Capture the cell that displays the provided text and extract its [X, Y] central coordinate. 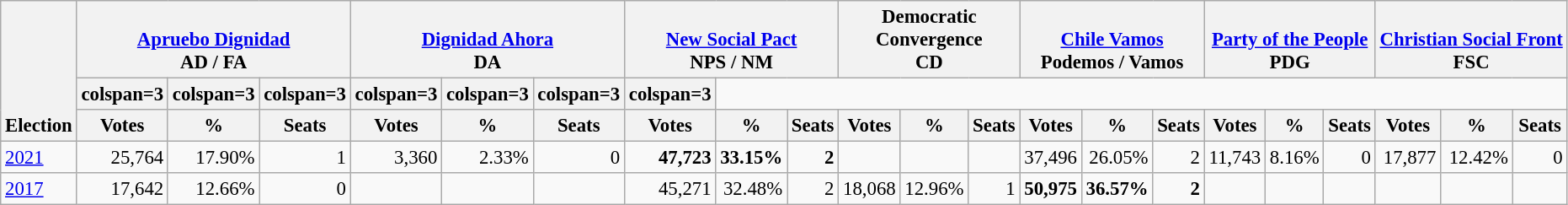
12.96% [935, 189]
32.48% [751, 189]
Christian Social FrontFSC [1471, 40]
3,360 [396, 158]
37,496 [1051, 158]
12.66% [213, 189]
2.33% [488, 158]
25,764 [122, 158]
Party of the PeoplePDG [1290, 40]
DemocraticConvergenceCD [930, 40]
12.42% [1477, 158]
2017 [39, 189]
17,877 [1408, 158]
17.90% [213, 158]
Election [39, 71]
Apruebo DignidadAD / FA [214, 40]
45,271 [669, 189]
33.15% [751, 158]
50,975 [1051, 189]
Chile VamosPodemos / Vamos [1112, 40]
36.57% [1117, 189]
47,723 [669, 158]
New Social PactNPS / NM [731, 40]
8.16% [1295, 158]
Dignidad AhoraDA [487, 40]
2021 [39, 158]
18,068 [869, 189]
26.05% [1117, 158]
11,743 [1235, 158]
17,642 [122, 189]
